Identify which cell holds the provided text, then report its [x, y] central coordinate. 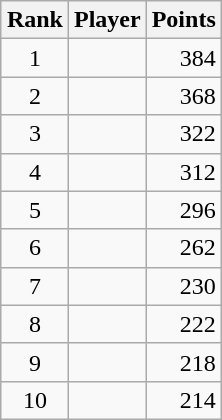
222 [184, 324]
214 [184, 400]
9 [34, 362]
230 [184, 286]
Points [184, 20]
4 [34, 172]
5 [34, 210]
8 [34, 324]
384 [184, 58]
312 [184, 172]
Rank [34, 20]
218 [184, 362]
322 [184, 134]
6 [34, 248]
2 [34, 96]
3 [34, 134]
10 [34, 400]
296 [184, 210]
1 [34, 58]
262 [184, 248]
Player [107, 20]
368 [184, 96]
7 [34, 286]
